Pinpoint the cell where the given text exists, returning its (X, Y) midpoint coordinate. 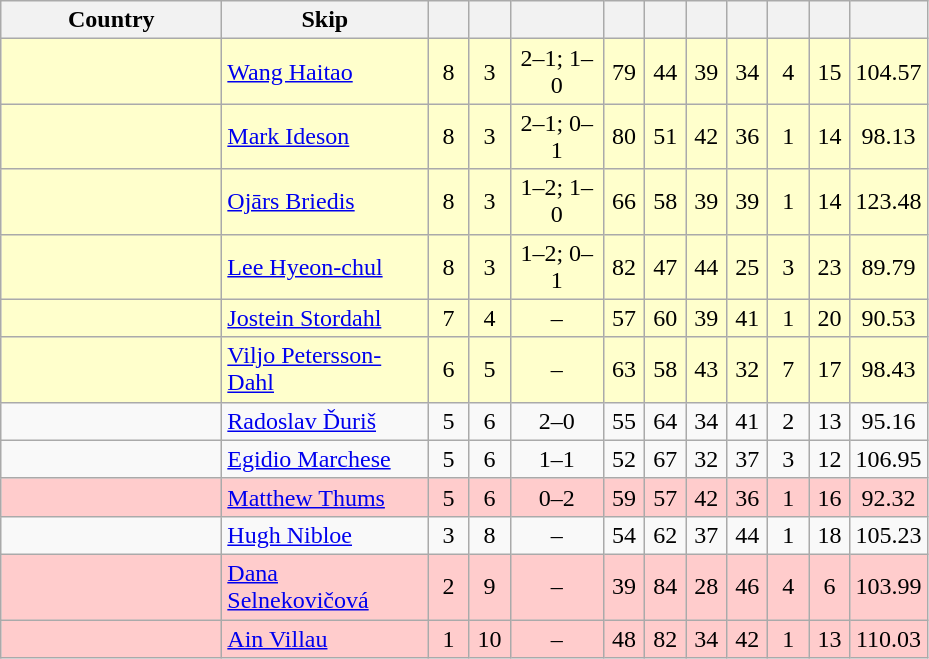
Skip (325, 20)
28 (706, 586)
95.16 (888, 421)
51 (666, 136)
60 (666, 318)
59 (624, 497)
Wang Haitao (325, 72)
46 (748, 586)
15 (830, 72)
20 (830, 318)
Jostein Stordahl (325, 318)
2–1; 0–1 (557, 136)
89.79 (888, 266)
Hugh Nibloe (325, 535)
0–2 (557, 497)
64 (666, 421)
90.53 (888, 318)
12 (830, 459)
62 (666, 535)
84 (666, 586)
Lee Hyeon-chul (325, 266)
Matthew Thums (325, 497)
47 (666, 266)
103.99 (888, 586)
Dana Selnekovičová (325, 586)
25 (748, 266)
Country (112, 20)
104.57 (888, 72)
66 (624, 202)
80 (624, 136)
Ojārs Briedis (325, 202)
92.32 (888, 497)
55 (624, 421)
10 (490, 639)
54 (624, 535)
48 (624, 639)
2–0 (557, 421)
Mark Ideson (325, 136)
1–2; 0–1 (557, 266)
98.43 (888, 370)
123.48 (888, 202)
52 (624, 459)
23 (830, 266)
Viljo Petersson-Dahl (325, 370)
9 (490, 586)
1–2; 1–0 (557, 202)
110.03 (888, 639)
Radoslav Ďuriš (325, 421)
98.13 (888, 136)
2–1; 1–0 (557, 72)
18 (830, 535)
Ain Villau (325, 639)
Egidio Marchese (325, 459)
17 (830, 370)
106.95 (888, 459)
43 (706, 370)
67 (666, 459)
1–1 (557, 459)
63 (624, 370)
16 (830, 497)
105.23 (888, 535)
79 (624, 72)
